Return (X, Y) of the center of cell containing provided text 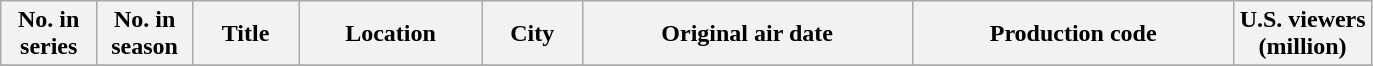
City (533, 34)
Title (246, 34)
Location (391, 34)
Production code (1073, 34)
Original air date (747, 34)
No. inseason (145, 34)
No. inseries (49, 34)
U.S. viewers(million) (1302, 34)
